Determine the [x, y] coordinate at the center of the cell enclosing the given text.  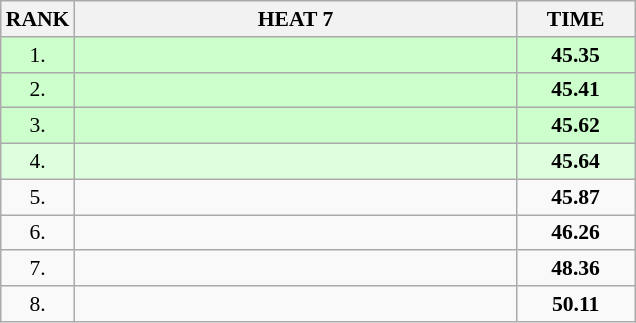
RANK [38, 19]
TIME [576, 19]
3. [38, 126]
8. [38, 304]
2. [38, 90]
6. [38, 233]
48.36 [576, 269]
HEAT 7 [295, 19]
45.35 [576, 55]
5. [38, 197]
45.62 [576, 126]
7. [38, 269]
50.11 [576, 304]
45.41 [576, 90]
46.26 [576, 233]
45.87 [576, 197]
45.64 [576, 162]
1. [38, 55]
4. [38, 162]
